For the text-containing cell, return its midpoint in [x, y] coordinate format. 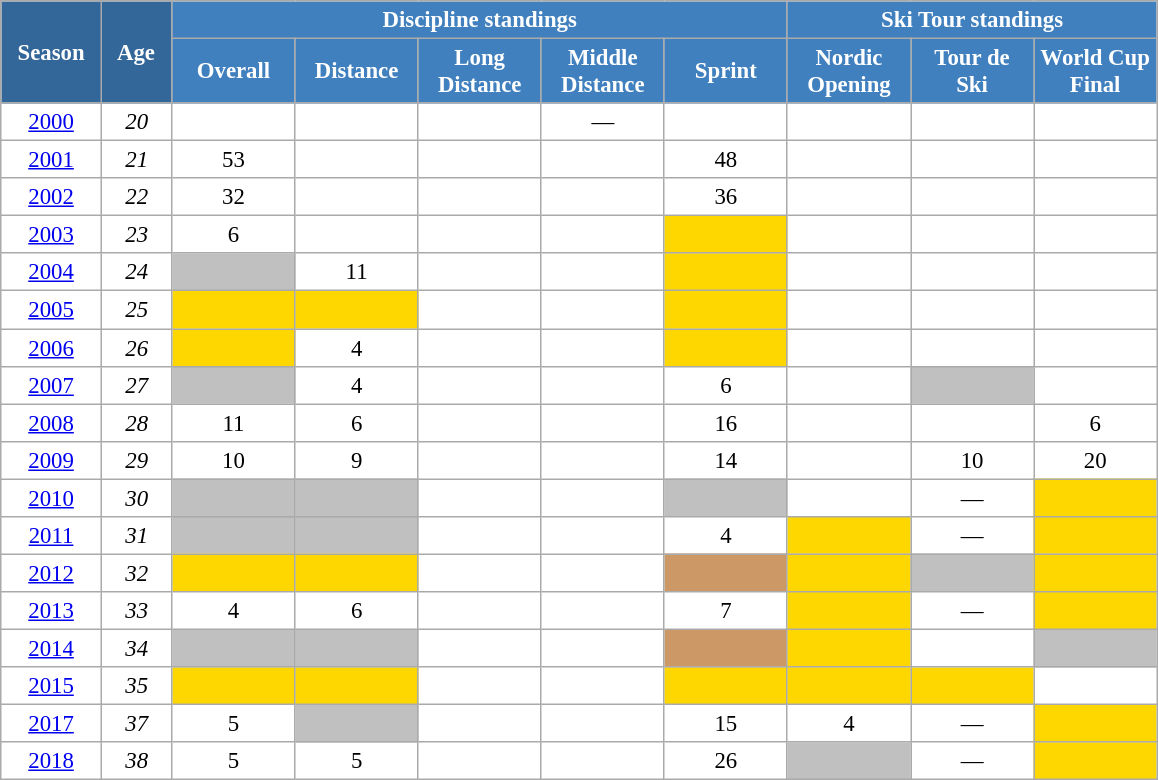
2017 [52, 724]
34 [136, 648]
53 [234, 160]
Sprint [726, 72]
2013 [52, 611]
Discipline standings [480, 20]
16 [726, 423]
15 [726, 724]
2002 [52, 197]
Distance [356, 72]
Age [136, 52]
31 [136, 536]
14 [726, 460]
7 [726, 611]
2018 [52, 761]
37 [136, 724]
2003 [52, 235]
22 [136, 197]
Overall [234, 72]
2008 [52, 423]
2010 [52, 498]
2006 [52, 348]
2009 [52, 460]
NordicOpening [848, 72]
27 [136, 385]
21 [136, 160]
36 [726, 197]
33 [136, 611]
Long Distance [480, 72]
29 [136, 460]
2014 [52, 648]
2001 [52, 160]
2012 [52, 573]
2007 [52, 385]
38 [136, 761]
Ski Tour standings [972, 20]
Middle Distance [602, 72]
World CupFinal [1096, 72]
25 [136, 310]
24 [136, 273]
2005 [52, 310]
2015 [52, 686]
48 [726, 160]
2000 [52, 122]
35 [136, 686]
28 [136, 423]
30 [136, 498]
Tour deSki [972, 72]
9 [356, 460]
Season [52, 52]
2004 [52, 273]
2011 [52, 536]
23 [136, 235]
